From the cell containing the given text, extract its center point as (X, Y) coordinate. 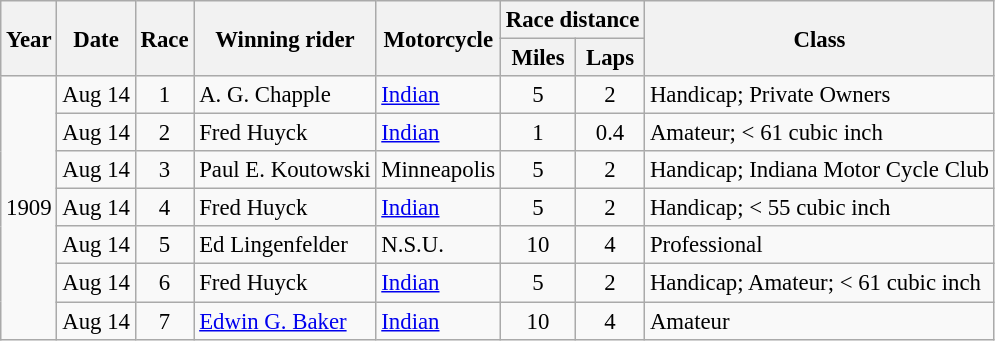
Laps (610, 58)
Race (164, 38)
Amateur; < 61 cubic inch (820, 133)
A. G. Chapple (285, 95)
Winning rider (285, 38)
Class (820, 38)
6 (164, 283)
Minneapolis (438, 170)
Ed Lingenfelder (285, 245)
Handicap; Private Owners (820, 95)
Motorcycle (438, 38)
0.4 (610, 133)
Amateur (820, 321)
Handicap; < 55 cubic inch (820, 208)
7 (164, 321)
3 (164, 170)
Year (29, 38)
Miles (538, 58)
Race distance (572, 20)
Paul E. Koutowski (285, 170)
Date (96, 38)
Handicap; Indiana Motor Cycle Club (820, 170)
N.S.U. (438, 245)
Edwin G. Baker (285, 321)
Handicap; Amateur; < 61 cubic inch (820, 283)
Professional (820, 245)
1909 (29, 208)
